Locate the cell with the specified text and output its (X, Y) center coordinate. 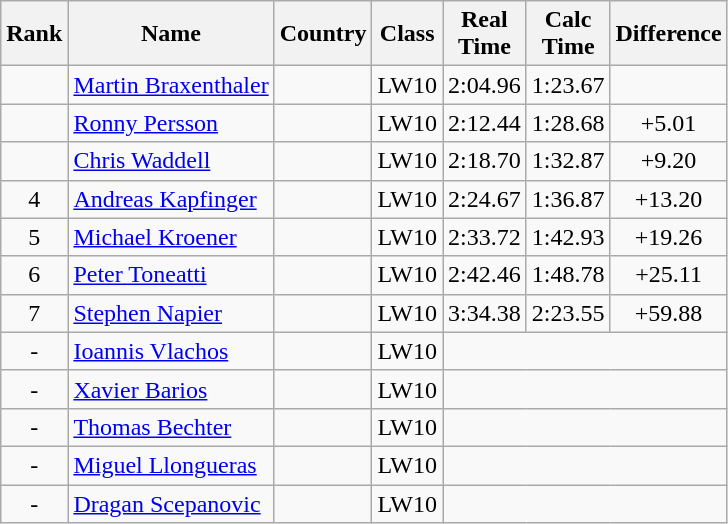
3:34.38 (484, 313)
1:42.93 (568, 237)
2:42.46 (484, 275)
2:18.70 (484, 161)
4 (34, 199)
Country (323, 34)
+59.88 (668, 313)
2:33.72 (484, 237)
2:04.96 (484, 85)
Xavier Barios (171, 389)
Michael Kroener (171, 237)
1:32.87 (568, 161)
5 (34, 237)
Peter Toneatti (171, 275)
Difference (668, 34)
Martin Braxenthaler (171, 85)
+5.01 (668, 123)
1:28.68 (568, 123)
Miguel Llongueras (171, 465)
Andreas Kapfinger (171, 199)
1:23.67 (568, 85)
+25.11 (668, 275)
6 (34, 275)
Ioannis Vlachos (171, 351)
Ronny Persson (171, 123)
+19.26 (668, 237)
RealTime (484, 34)
Stephen Napier (171, 313)
+9.20 (668, 161)
1:48.78 (568, 275)
Class (408, 34)
2:24.67 (484, 199)
1:36.87 (568, 199)
2:23.55 (568, 313)
2:12.44 (484, 123)
Thomas Bechter (171, 427)
Dragan Scepanovic (171, 503)
+13.20 (668, 199)
Name (171, 34)
7 (34, 313)
CalcTime (568, 34)
Chris Waddell (171, 161)
Rank (34, 34)
